Determine the [x, y] coordinate at the center of the cell enclosing the given text.  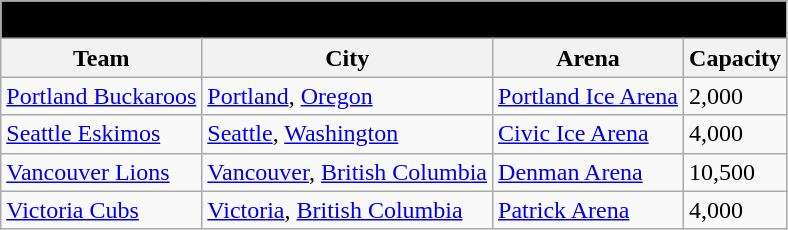
Portland Buckaroos [102, 96]
2,000 [736, 96]
Capacity [736, 58]
Victoria, British Columbia [348, 210]
Victoria Cubs [102, 210]
10,500 [736, 172]
Denman Arena [588, 172]
Arena [588, 58]
City [348, 58]
Team [102, 58]
Patrick Arena [588, 210]
Portland Ice Arena [588, 96]
Portland, Oregon [348, 96]
Vancouver Lions [102, 172]
1928–29 Pacific Coast Hockey League [394, 20]
Vancouver, British Columbia [348, 172]
Seattle Eskimos [102, 134]
Civic Ice Arena [588, 134]
Seattle, Washington [348, 134]
